Pinpoint the cell where the given text exists, returning its (x, y) midpoint coordinate. 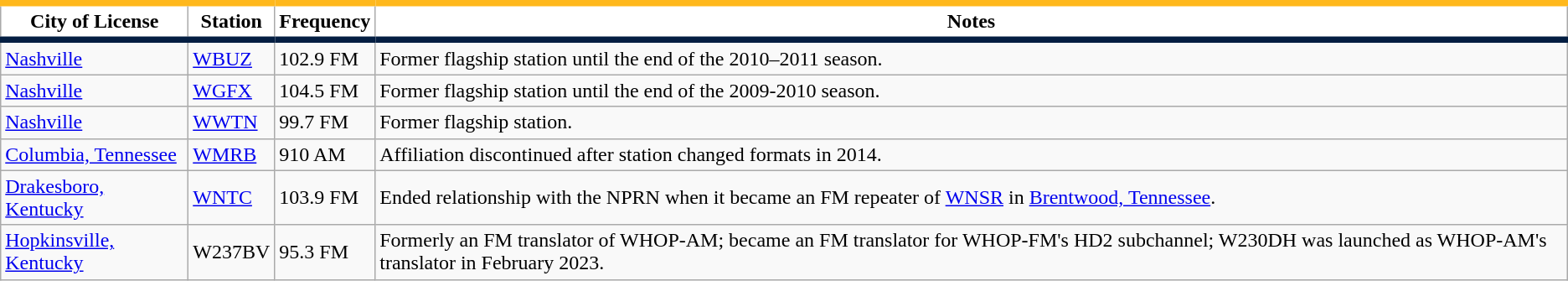
Ended relationship with the NPRN when it became an FM repeater of WNSR in Brentwood, Tennessee. (972, 198)
Frequency (325, 22)
95.3 FM (325, 252)
99.7 FM (325, 122)
Columbia, Tennessee (95, 154)
WMRB (231, 154)
102.9 FM (325, 57)
910 AM (325, 154)
103.9 FM (325, 198)
WBUZ (231, 57)
WGFX (231, 91)
W237BV (231, 252)
Notes (972, 22)
WWTN (231, 122)
Hopkinsville, Kentucky (95, 252)
Affiliation discontinued after station changed formats in 2014. (972, 154)
Former flagship station. (972, 122)
City of License (95, 22)
Station (231, 22)
Former flagship station until the end of the 2009-2010 season. (972, 91)
104.5 FM (325, 91)
Drakesboro, Kentucky (95, 198)
Former flagship station until the end of the 2010–2011 season. (972, 57)
WNTC (231, 198)
